Detect which cell encompasses the target text, then output its (x, y) center coordinate. 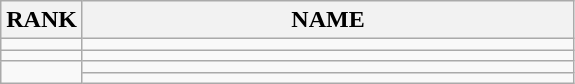
NAME (328, 20)
RANK (42, 20)
